Provide the [x, y] coordinate of the cell's center where the given text is located.  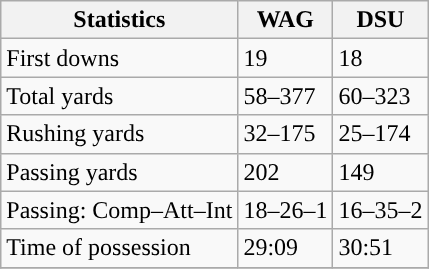
Total yards [120, 96]
149 [380, 172]
Passing yards [120, 172]
19 [286, 58]
Rushing yards [120, 134]
58–377 [286, 96]
First downs [120, 58]
60–323 [380, 96]
29:09 [286, 248]
16–35–2 [380, 210]
202 [286, 172]
18–26–1 [286, 210]
Statistics [120, 20]
30:51 [380, 248]
Time of possession [120, 248]
DSU [380, 20]
18 [380, 58]
25–174 [380, 134]
Passing: Comp–Att–Int [120, 210]
WAG [286, 20]
32–175 [286, 134]
